Determine the (X, Y) coordinate at the center of the cell enclosing the given text.  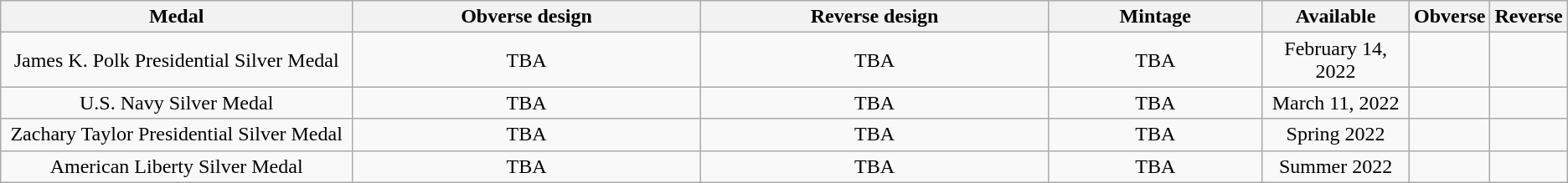
Spring 2022 (1336, 135)
Reverse design (874, 17)
Medal (177, 17)
Summer 2022 (1336, 166)
March 11, 2022 (1336, 103)
Available (1336, 17)
Reverse (1529, 17)
U.S. Navy Silver Medal (177, 103)
Obverse (1450, 17)
American Liberty Silver Medal (177, 166)
Mintage (1156, 17)
Zachary Taylor Presidential Silver Medal (177, 135)
James K. Polk Presidential Silver Medal (177, 60)
February 14, 2022 (1336, 60)
Obverse design (527, 17)
